Locate the cell with the specified text and output its [x, y] center coordinate. 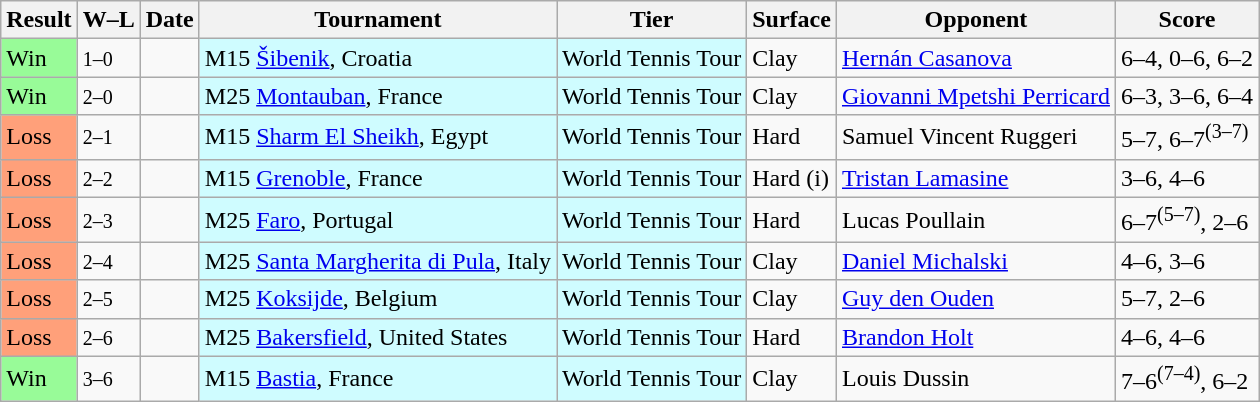
7–6(7–4), 6–2 [1186, 378]
Score [1186, 20]
Guy den Ouden [976, 299]
6–3, 3–6, 6–4 [1186, 96]
Daniel Michalski [976, 261]
Samuel Vincent Ruggeri [976, 138]
Opponent [976, 20]
Tier [652, 20]
3–6 [108, 378]
M25 Montauban, France [378, 96]
2–2 [108, 178]
2–1 [108, 138]
M15 Sharm El Sheikh, Egypt [378, 138]
M25 Koksijde, Belgium [378, 299]
6–7(5–7), 2–6 [1186, 220]
6–4, 0–6, 6–2 [1186, 58]
4–6, 3–6 [1186, 261]
Hard (i) [792, 178]
5–7, 6–7(3–7) [1186, 138]
2–0 [108, 96]
W–L [108, 20]
Brandon Holt [976, 337]
M25 Santa Margherita di Pula, Italy [378, 261]
M25 Bakersfield, United States [378, 337]
2–4 [108, 261]
Tournament [378, 20]
3–6, 4–6 [1186, 178]
2–3 [108, 220]
Tristan Lamasine [976, 178]
Louis Dussin [976, 378]
M15 Bastia, France [378, 378]
2–5 [108, 299]
Result [39, 20]
5–7, 2–6 [1186, 299]
Lucas Poullain [976, 220]
M15 Grenoble, France [378, 178]
M25 Faro, Portugal [378, 220]
Surface [792, 20]
Hernán Casanova [976, 58]
Date [170, 20]
4–6, 4–6 [1186, 337]
Giovanni Mpetshi Perricard [976, 96]
2–6 [108, 337]
1–0 [108, 58]
M15 Šibenik, Croatia [378, 58]
